Detect which cell encompasses the target text, then output its [x, y] center coordinate. 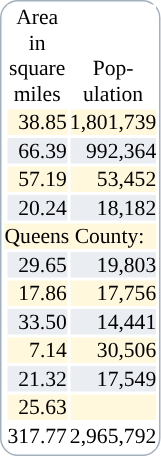
Queens County: [80, 237]
66.39 [38, 151]
29.65 [38, 265]
1,801,739 [113, 123]
33.50 [38, 322]
14,441 [113, 322]
21.32 [38, 379]
17,549 [113, 379]
20.24 [38, 208]
317.77 [38, 436]
17.86 [38, 293]
Pop-ulation [113, 55]
17,756 [113, 293]
53,452 [113, 179]
Areainsquaremiles [38, 55]
19,803 [113, 265]
18,182 [113, 208]
25.63 [38, 407]
2,965,792 [113, 436]
992,364 [113, 151]
7.14 [38, 351]
57.19 [38, 179]
30,506 [113, 351]
38.85 [38, 123]
